Detect which cell encompasses the target text, then output its (x, y) center coordinate. 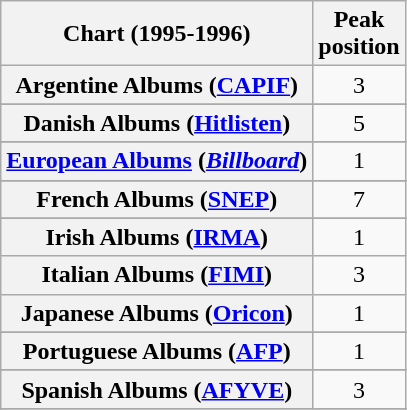
Portuguese Albums (AFP) (157, 351)
Japanese Albums (Oricon) (157, 313)
Spanish Albums (AFYVE) (157, 389)
Danish Albums (Hitlisten) (157, 123)
Peak position (359, 34)
Argentine Albums (CAPIF) (157, 85)
European Albums (Billboard) (157, 161)
Irish Albums (IRMA) (157, 237)
Chart (1995-1996) (157, 34)
Italian Albums (FIMI) (157, 275)
7 (359, 199)
5 (359, 123)
French Albums (SNEP) (157, 199)
